Pinpoint the cell where the given text exists, returning its (X, Y) midpoint coordinate. 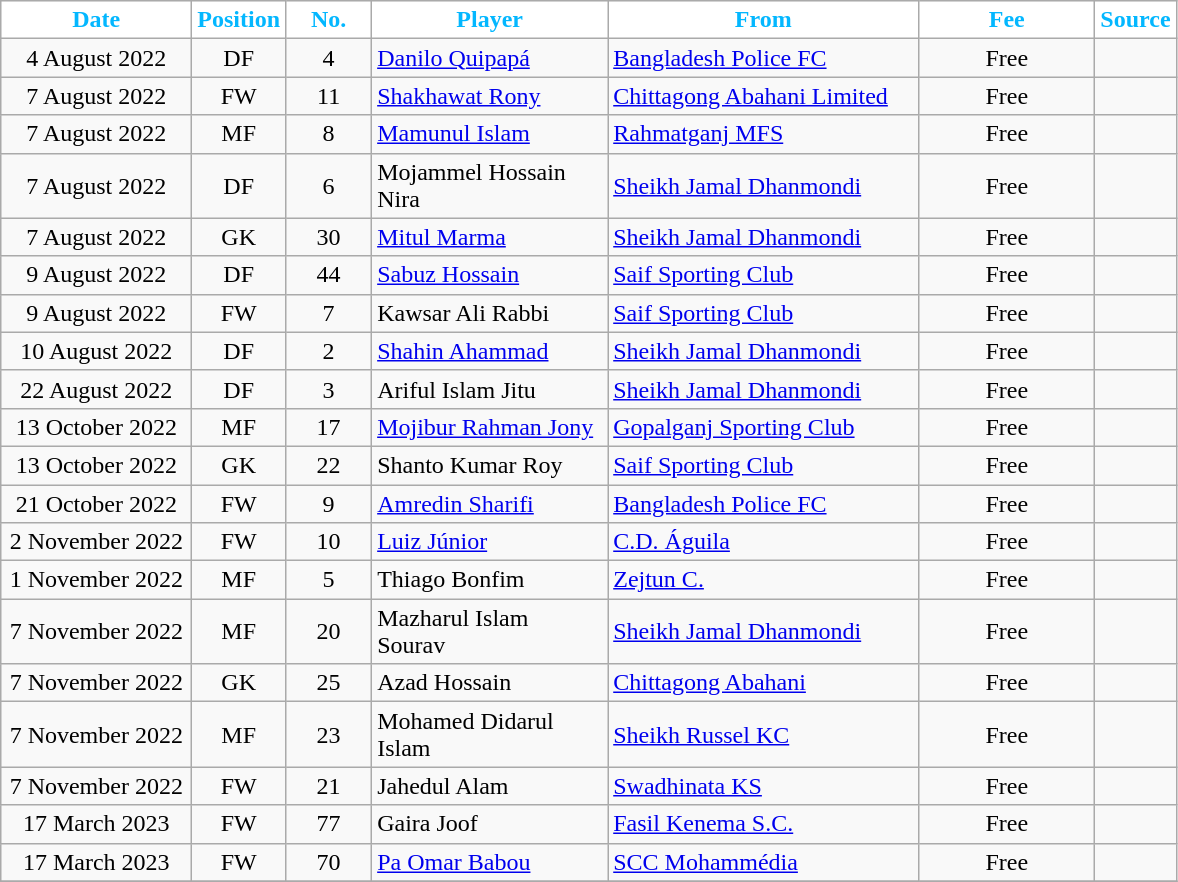
3 (329, 389)
Source (1136, 20)
Gaira Joof (490, 824)
5 (329, 580)
Mazharul Islam Sourav (490, 632)
Sheikh Russel KC (764, 734)
21 (329, 786)
20 (329, 632)
25 (329, 683)
Swadhinata KS (764, 786)
11 (329, 96)
Luiz Júnior (490, 542)
Azad Hossain (490, 683)
SCC Mohammédia (764, 862)
Zejtun C. (764, 580)
Danilo Quipapá (490, 58)
Ariful Islam Jitu (490, 389)
C.D. Águila (764, 542)
8 (329, 134)
Amredin Sharifi (490, 503)
Mojibur Rahman Jony (490, 427)
Mohamed Didarul Islam (490, 734)
70 (329, 862)
Position (239, 20)
No. (329, 20)
Jahedul Alam (490, 786)
Mitul Marma (490, 237)
Kawsar Ali Rabbi (490, 313)
Chittagong Abahani Limited (764, 96)
Player (490, 20)
Sabuz Hossain (490, 275)
Fasil Kenema S.C. (764, 824)
Mojammel Hossain Nira (490, 186)
Thiago Bonfim (490, 580)
Shahin Ahammad (490, 351)
30 (329, 237)
6 (329, 186)
4 (329, 58)
Pa Omar Babou (490, 862)
From (764, 20)
22 (329, 465)
Shanto Kumar Roy (490, 465)
22 August 2022 (96, 389)
Date (96, 20)
7 (329, 313)
4 August 2022 (96, 58)
77 (329, 824)
Gopalganj Sporting Club (764, 427)
Fee (1007, 20)
Shakhawat Rony (490, 96)
17 (329, 427)
10 August 2022 (96, 351)
2 November 2022 (96, 542)
44 (329, 275)
Rahmatganj MFS (764, 134)
9 (329, 503)
1 November 2022 (96, 580)
21 October 2022 (96, 503)
Chittagong Abahani (764, 683)
23 (329, 734)
10 (329, 542)
Mamunul Islam (490, 134)
2 (329, 351)
